Provide the (X, Y) coordinate of the cell's center where the given text is located.  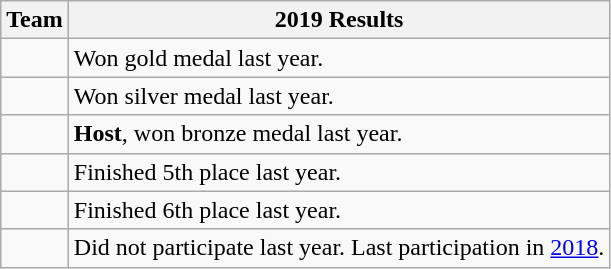
Won silver medal last year. (339, 96)
Did not participate last year. Last participation in 2018. (339, 248)
2019 Results (339, 20)
Finished 5th place last year. (339, 172)
Finished 6th place last year. (339, 210)
Team (35, 20)
Won gold medal last year. (339, 58)
Host, won bronze medal last year. (339, 134)
